Scan for the cell matching the given text and deliver its [X, Y] coordinate at center. 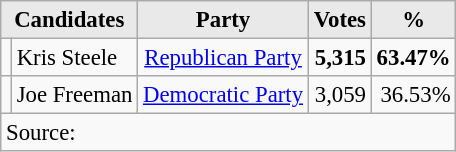
36.53% [414, 95]
Kris Steele [74, 58]
Republican Party [224, 58]
5,315 [340, 58]
Candidates [70, 20]
Joe Freeman [74, 95]
Party [224, 20]
% [414, 20]
Source: [228, 133]
Votes [340, 20]
Democratic Party [224, 95]
63.47% [414, 58]
3,059 [340, 95]
